Locate the cell with the specified text and output its [X, Y] center coordinate. 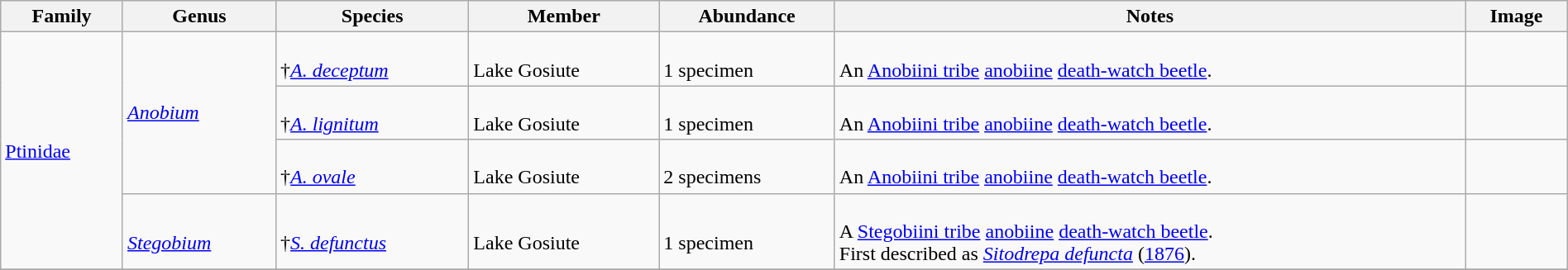
Ptinidae [62, 150]
Abundance [747, 17]
†A. lignitum [372, 112]
Anobium [198, 112]
A Stegobiini tribe anobiine death-watch beetle. First described as Sitodrepa defuncta (1876). [1150, 231]
†S. defunctus [372, 231]
Member [564, 17]
Family [62, 17]
Image [1517, 17]
†A. ovale [372, 167]
2 specimens [747, 167]
Species [372, 17]
Genus [198, 17]
Notes [1150, 17]
†A. deceptum [372, 59]
Stegobium [198, 231]
